Locate the cell with the specified text and output its (x, y) center coordinate. 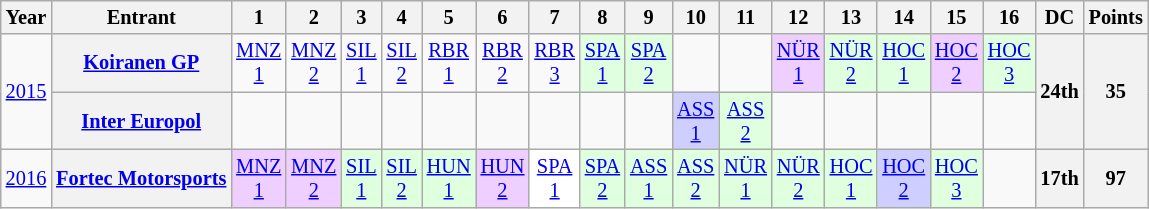
RBR2 (503, 63)
2 (314, 17)
2015 (26, 92)
2016 (26, 178)
4 (401, 17)
11 (746, 17)
Points (1116, 17)
9 (648, 17)
10 (696, 17)
3 (361, 17)
35 (1116, 92)
15 (956, 17)
DC (1059, 17)
97 (1116, 178)
RBR3 (554, 63)
7 (554, 17)
Year (26, 17)
8 (602, 17)
RBR1 (449, 63)
5 (449, 17)
12 (798, 17)
Koiranen GP (141, 63)
Inter Europol (141, 121)
24th (1059, 92)
HUN2 (503, 178)
Entrant (141, 17)
14 (904, 17)
6 (503, 17)
HUN1 (449, 178)
16 (1010, 17)
1 (258, 17)
17th (1059, 178)
13 (852, 17)
Fortec Motorsports (141, 178)
